Extract the [X, Y] coordinate from the center of the cell holding the provided text.  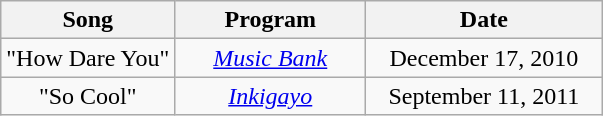
Date [484, 20]
Program [270, 20]
"How Dare You" [88, 58]
Inkigayo [270, 96]
September 11, 2011 [484, 96]
Music Bank [270, 58]
December 17, 2010 [484, 58]
Song [88, 20]
"So Cool" [88, 96]
